For the text-containing cell, return its midpoint in (x, y) coordinate format. 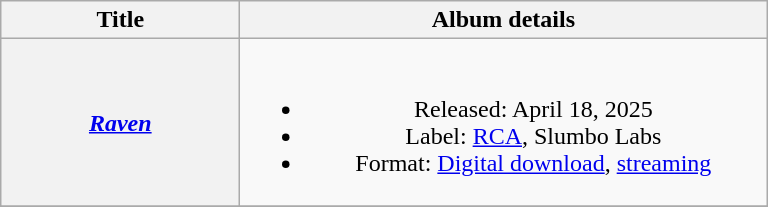
Raven (120, 122)
Released: April 18, 2025Label: RCA, Slumbo LabsFormat: Digital download, streaming (504, 122)
Title (120, 20)
Album details (504, 20)
